Capture the cell that displays the provided text and extract its (X, Y) central coordinate. 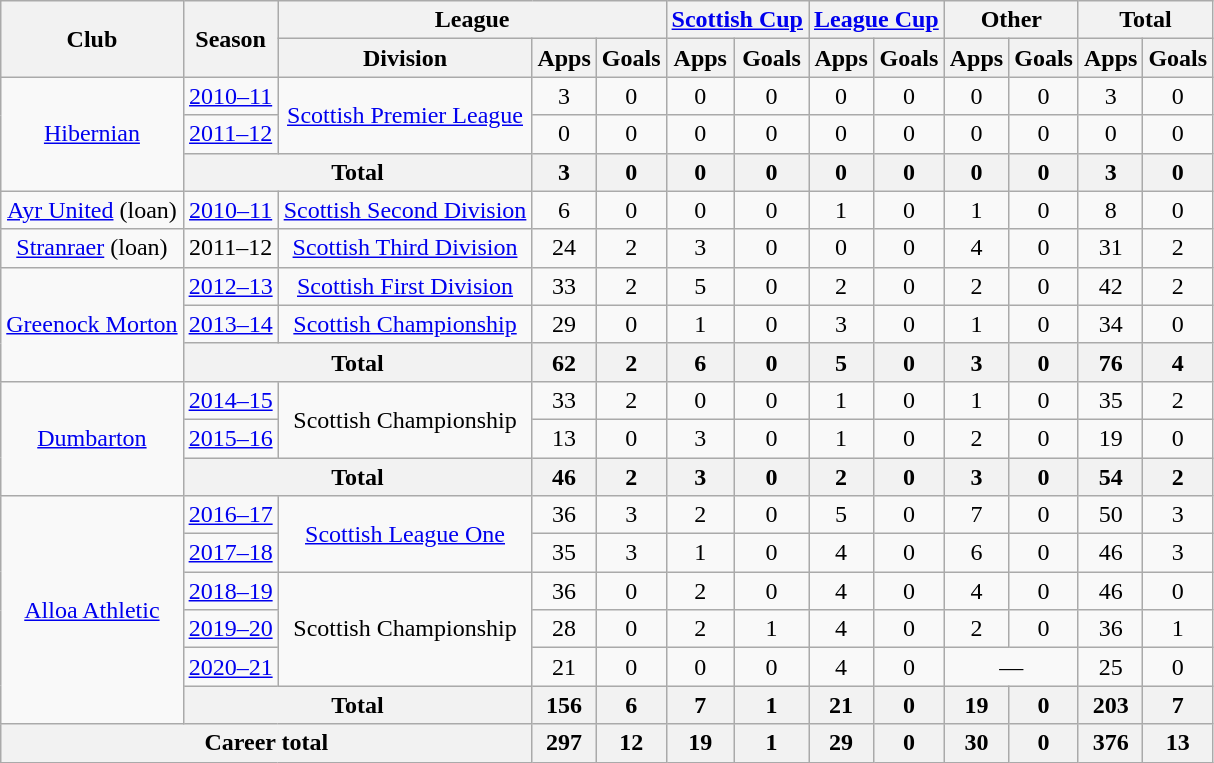
12 (631, 743)
30 (976, 743)
Club (92, 39)
Scottish Third Division (405, 248)
2013–14 (230, 324)
Greenock Morton (92, 324)
42 (1110, 286)
2018–19 (230, 591)
376 (1110, 743)
Ayr United (loan) (92, 210)
Scottish Premier League (405, 115)
54 (1110, 477)
34 (1110, 324)
203 (1110, 705)
Dumbarton (92, 438)
2019–20 (230, 629)
8 (1110, 210)
2012–13 (230, 286)
Scottish First Division (405, 286)
Hibernian (92, 134)
Scottish Second Division (405, 210)
2016–17 (230, 515)
Other (1011, 20)
156 (564, 705)
— (1011, 667)
Season (230, 39)
25 (1110, 667)
League Cup (876, 20)
24 (564, 248)
50 (1110, 515)
2015–16 (230, 438)
31 (1110, 248)
Division (405, 58)
2020–21 (230, 667)
League (472, 20)
Career total (266, 743)
76 (1110, 362)
Stranraer (loan) (92, 248)
28 (564, 629)
62 (564, 362)
297 (564, 743)
Scottish League One (405, 534)
2014–15 (230, 400)
2017–18 (230, 553)
Alloa Athletic (92, 610)
Scottish Cup (737, 20)
